Determine the (X, Y) coordinate at the center of the cell enclosing the given text.  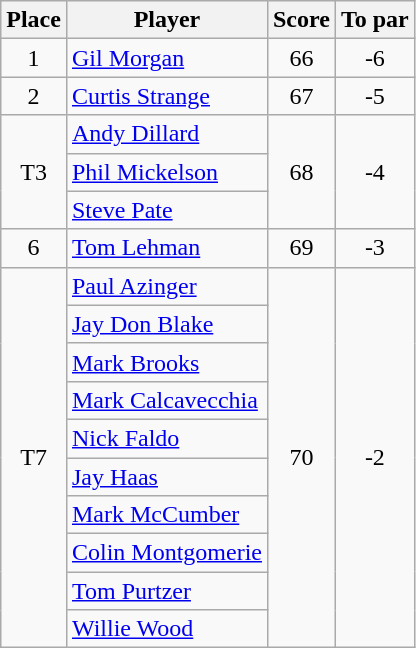
Mark Calcavecchia (166, 400)
6 (34, 248)
Willie Wood (166, 629)
-6 (374, 58)
Player (166, 20)
Colin Montgomerie (166, 553)
67 (301, 96)
To par (374, 20)
-4 (374, 172)
Curtis Strange (166, 96)
1 (34, 58)
68 (301, 172)
Jay Don Blake (166, 324)
-2 (374, 458)
Andy Dillard (166, 134)
Gil Morgan (166, 58)
70 (301, 458)
Nick Faldo (166, 438)
Phil Mickelson (166, 172)
Tom Purtzer (166, 591)
Mark McCumber (166, 515)
Jay Haas (166, 477)
-5 (374, 96)
Place (34, 20)
T3 (34, 172)
69 (301, 248)
Steve Pate (166, 210)
Paul Azinger (166, 286)
2 (34, 96)
Tom Lehman (166, 248)
Score (301, 20)
T7 (34, 458)
-3 (374, 248)
Mark Brooks (166, 362)
66 (301, 58)
